Output the (X, Y) coordinate of the center of the cell containing the given text.  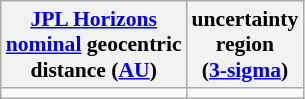
uncertaintyregion(3-sigma) (246, 44)
JPL Horizonsnominal geocentricdistance (AU) (94, 44)
